Locate the cell with the specified text and output its [X, Y] center coordinate. 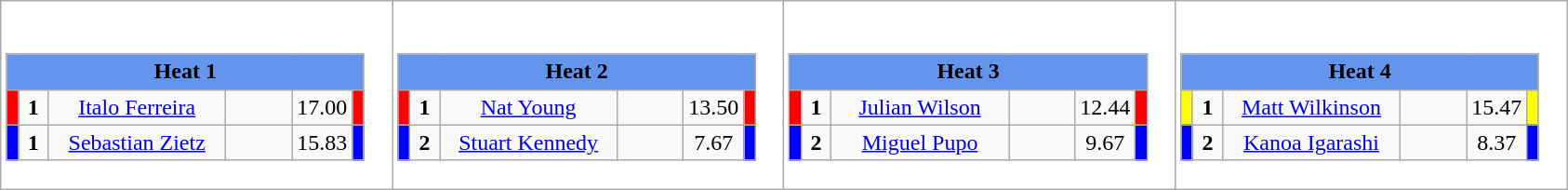
Heat 4 [1360, 72]
17.00 [322, 107]
15.47 [1497, 107]
Matt Wilkinson [1311, 107]
Heat 1 [185, 72]
12.44 [1105, 107]
Heat 4 1 Matt Wilkinson 15.47 2 Kanoa Igarashi 8.37 [1371, 95]
Italo Ferreira [138, 107]
Kanoa Igarashi [1311, 142]
Heat 1 1 Italo Ferreira 17.00 1 Sebastian Zietz 15.83 [197, 95]
7.67 [714, 142]
8.37 [1497, 142]
Heat 3 [968, 72]
Julian Wilson [921, 107]
Nat Young [528, 107]
Stuart Kennedy [528, 142]
Heat 2 1 Nat Young 13.50 2 Stuart Kennedy 7.67 [588, 95]
Miguel Pupo [921, 142]
Sebastian Zietz [138, 142]
Heat 2 [577, 72]
9.67 [1105, 142]
Heat 3 1 Julian Wilson 12.44 2 Miguel Pupo 9.67 [980, 95]
13.50 [714, 107]
15.83 [322, 142]
